Scan for the cell matching the given text and deliver its (X, Y) coordinate at center. 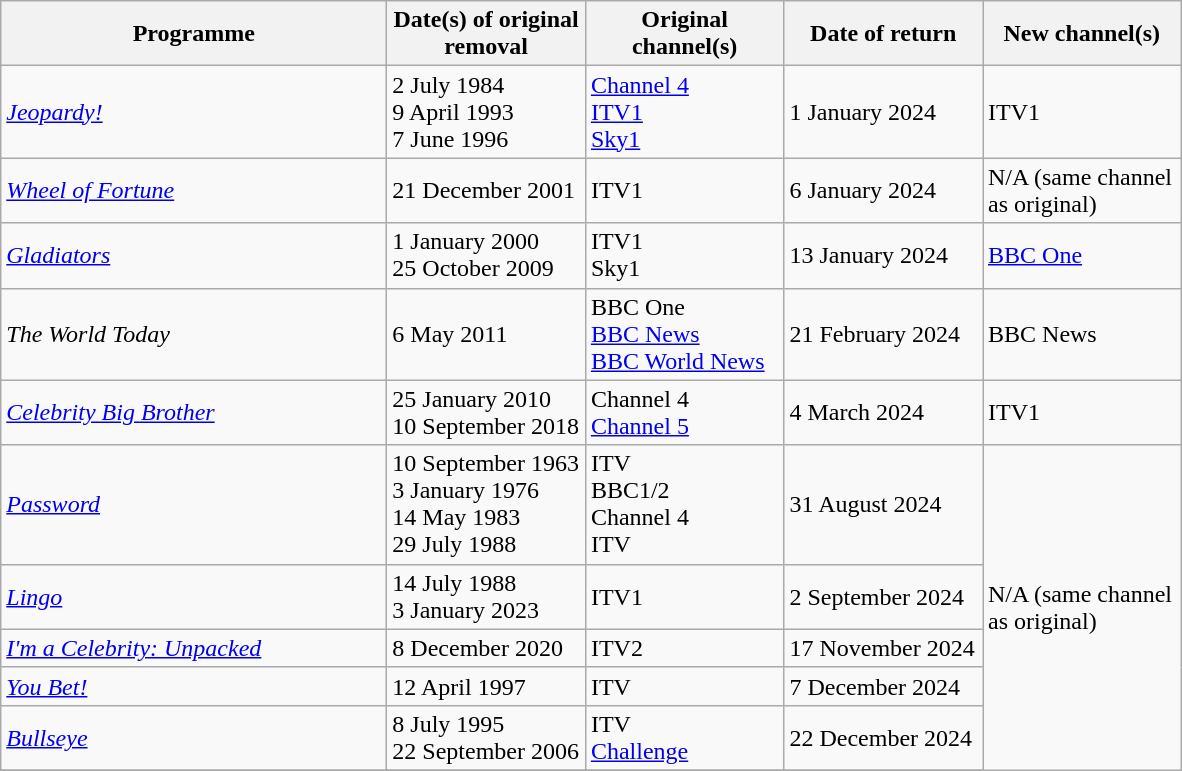
2 September 2024 (884, 596)
Bullseye (194, 738)
6 May 2011 (486, 334)
7 December 2024 (884, 686)
10 September 19633 January 197614 May 198329 July 1988 (486, 504)
New channel(s) (1082, 34)
Channel 4Channel 5 (684, 412)
ITV (684, 686)
22 December 2024 (884, 738)
Original channel(s) (684, 34)
Lingo (194, 596)
12 April 1997 (486, 686)
Date of return (884, 34)
BBC OneBBC NewsBBC World News (684, 334)
Jeopardy! (194, 112)
Programme (194, 34)
25 January 201010 September 2018 (486, 412)
4 March 2024 (884, 412)
8 July 199522 September 2006 (486, 738)
Password (194, 504)
13 January 2024 (884, 256)
ITVChallenge (684, 738)
31 August 2024 (884, 504)
The World Today (194, 334)
2 July 19849 April 19937 June 1996 (486, 112)
17 November 2024 (884, 648)
21 December 2001 (486, 190)
I'm a Celebrity: Unpacked (194, 648)
You Bet! (194, 686)
1 January 200025 October 2009 (486, 256)
14 July 19883 January 2023 (486, 596)
6 January 2024 (884, 190)
21 February 2024 (884, 334)
ITV1Sky1 (684, 256)
Channel 4ITV1Sky1 (684, 112)
BBC News (1082, 334)
Date(s) of original removal (486, 34)
1 January 2024 (884, 112)
8 December 2020 (486, 648)
Wheel of Fortune (194, 190)
ITVBBC1/2Channel 4ITV (684, 504)
ITV2 (684, 648)
BBC One (1082, 256)
Gladiators (194, 256)
Celebrity Big Brother (194, 412)
